Determine the [X, Y] coordinate at the center of the cell enclosing the given text.  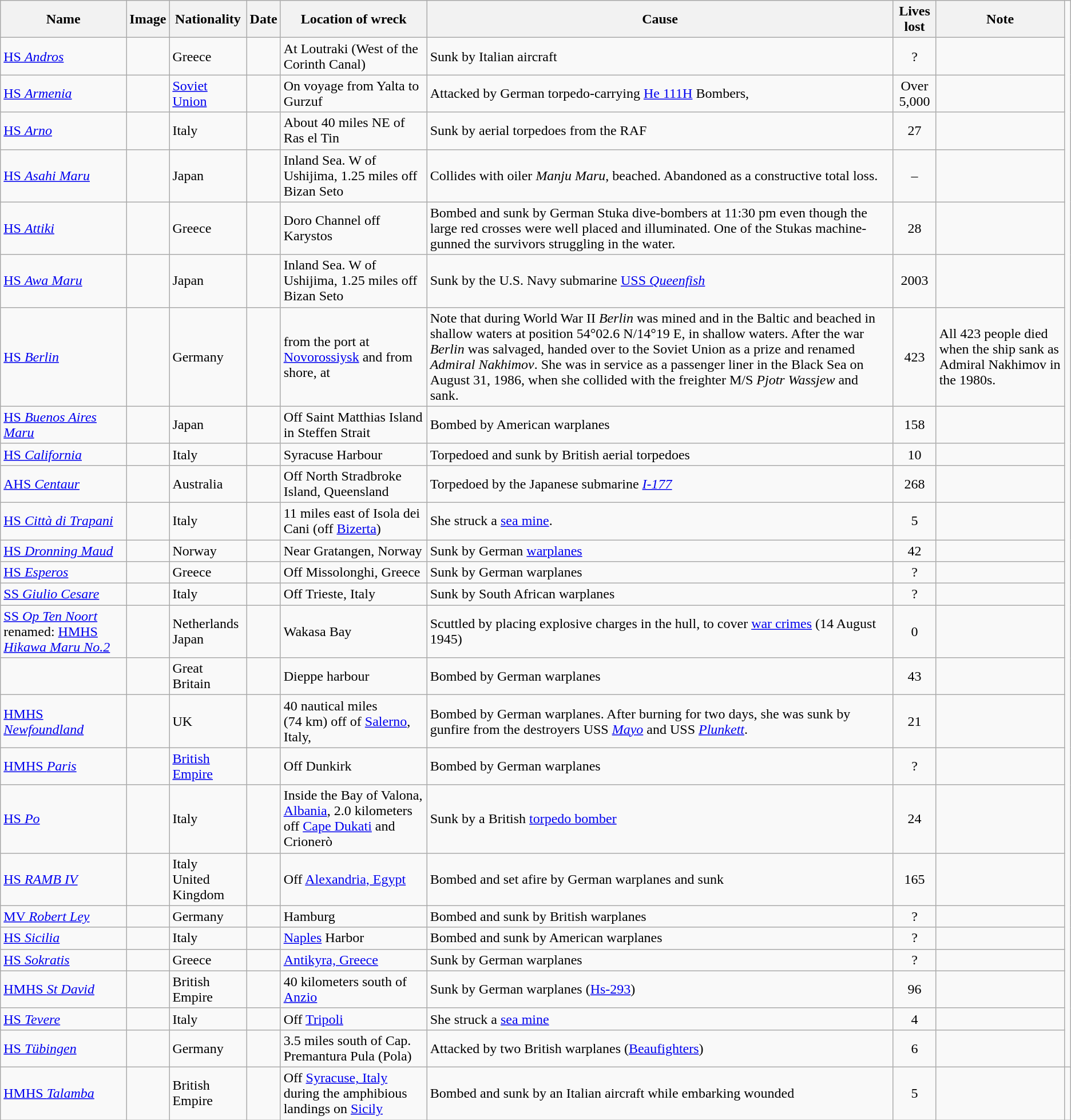
Sunk by Italian aircraft [660, 56]
HS Tevere [64, 1019]
HS California [64, 454]
About 40 miles NE of Ras el Tin [354, 130]
Syracuse Harbour [354, 454]
Attacked by two British warplanes (Beaufighters) [660, 1048]
2003 [914, 281]
Collides with oiler Manju Maru, beached. Abandoned as a constructive total loss. [660, 176]
HS Po [64, 819]
AHS Centaur [64, 484]
27 [914, 130]
Nationality [208, 19]
42 [914, 551]
Scuttled by placing explosive charges in the hull, to cover war crimes (14 August 1945) [660, 632]
HS Awa Maru [64, 281]
SS Giulio Cesare [64, 594]
On voyage from Yalta to Gurzuf [354, 94]
Inside the Bay of Valona, Albania, 2.0 kilometers off Cape Dukati and Crionerò [354, 819]
10 [914, 454]
40 nautical miles (74 km) off of Salerno, Italy, [354, 721]
MV Robert Ley [64, 916]
Off Alexandria, Egypt [354, 879]
28 [914, 228]
165 [914, 879]
21 [914, 721]
She struck a sea mine. [660, 521]
HS Attiki [64, 228]
Off Saint Matthias Island in Steffen Strait [354, 424]
Australia [208, 484]
HMHS St David [64, 990]
Torpedoed and sunk by British aerial torpedoes [660, 454]
Off Trieste, Italy [354, 594]
HS Città di Trapani [64, 521]
158 [914, 424]
Netherlands Japan [208, 632]
Date [263, 19]
Image [148, 19]
Italy United Kingdom [208, 879]
Near Gratangen, Norway [354, 551]
Lives lost [914, 19]
HS Arno [64, 130]
0 [914, 632]
Off Dunkirk [354, 766]
All 423 people died when the ship sank as Admiral Nakhimov in the 1980s. [1000, 357]
Location of wreck [354, 19]
Great Britain [208, 676]
Name [64, 19]
11 miles east of Isola dei Cani (off Bizerta) [354, 521]
Naples Harbor [354, 938]
Wakasa Bay [354, 632]
Torpedoed by the Japanese submarine I-177 [660, 484]
Over 5,000 [914, 94]
423 [914, 357]
96 [914, 990]
Sunk by German warplanes (Hs-293) [660, 990]
Sunk by aerial torpedoes from the RAF [660, 130]
HS Buenos Aires Maru [64, 424]
She struck a sea mine [660, 1019]
HS Berlin [64, 357]
Note [1000, 19]
HS Sokratis [64, 960]
from the port at Novorossiysk and from shore, at [354, 357]
UK [208, 721]
Bombed by German warplanes. After burning for two days, she was sunk by gunfire from the destroyers USS Mayo and USS Plunkett. [660, 721]
Antikyra, Greece [354, 960]
HS Armenia [64, 94]
Off North Stradbroke Island, Queensland [354, 484]
Off Syracuse, Italy during the amphibious landings on Sicily [354, 1093]
268 [914, 484]
Bombed and sunk by American warplanes [660, 938]
Sunk by the U.S. Navy submarine USS Queenfish [660, 281]
Attacked by German torpedo-carrying He 111H Bombers, [660, 94]
– [914, 176]
24 [914, 819]
Dieppe harbour [354, 676]
HS Tübingen [64, 1048]
SS Op Ten Noort renamed: HMHS Hikawa Maru No.2 [64, 632]
Doro Channel off Karystos [354, 228]
Sunk by a British torpedo bomber [660, 819]
6 [914, 1048]
Off Tripoli [354, 1019]
At Loutraki (West of the Corinth Canal) [354, 56]
Hamburg [354, 916]
Bombed and set afire by German warplanes and sunk [660, 879]
Soviet Union [208, 94]
HMHS Newfoundland [64, 721]
HS RAMB IV [64, 879]
HS Sicilia [64, 938]
HS Andros [64, 56]
Cause [660, 19]
Sunk by South African warplanes [660, 594]
HMHS Talamba [64, 1093]
HS Dronning Maud [64, 551]
3.5 miles south of Cap. Premantura Pula (Pola) [354, 1048]
HS Esperos [64, 573]
HMHS Paris [64, 766]
40 kilometers south of Anzio [354, 990]
Bombed and sunk by British warplanes [660, 916]
Bombed and sunk by an Italian aircraft while embarking wounded [660, 1093]
Off Missolonghi, Greece [354, 573]
Bombed by American warplanes [660, 424]
43 [914, 676]
Norway [208, 551]
HS Asahi Maru [64, 176]
4 [914, 1019]
